Capture the cell that displays the provided text and extract its (X, Y) central coordinate. 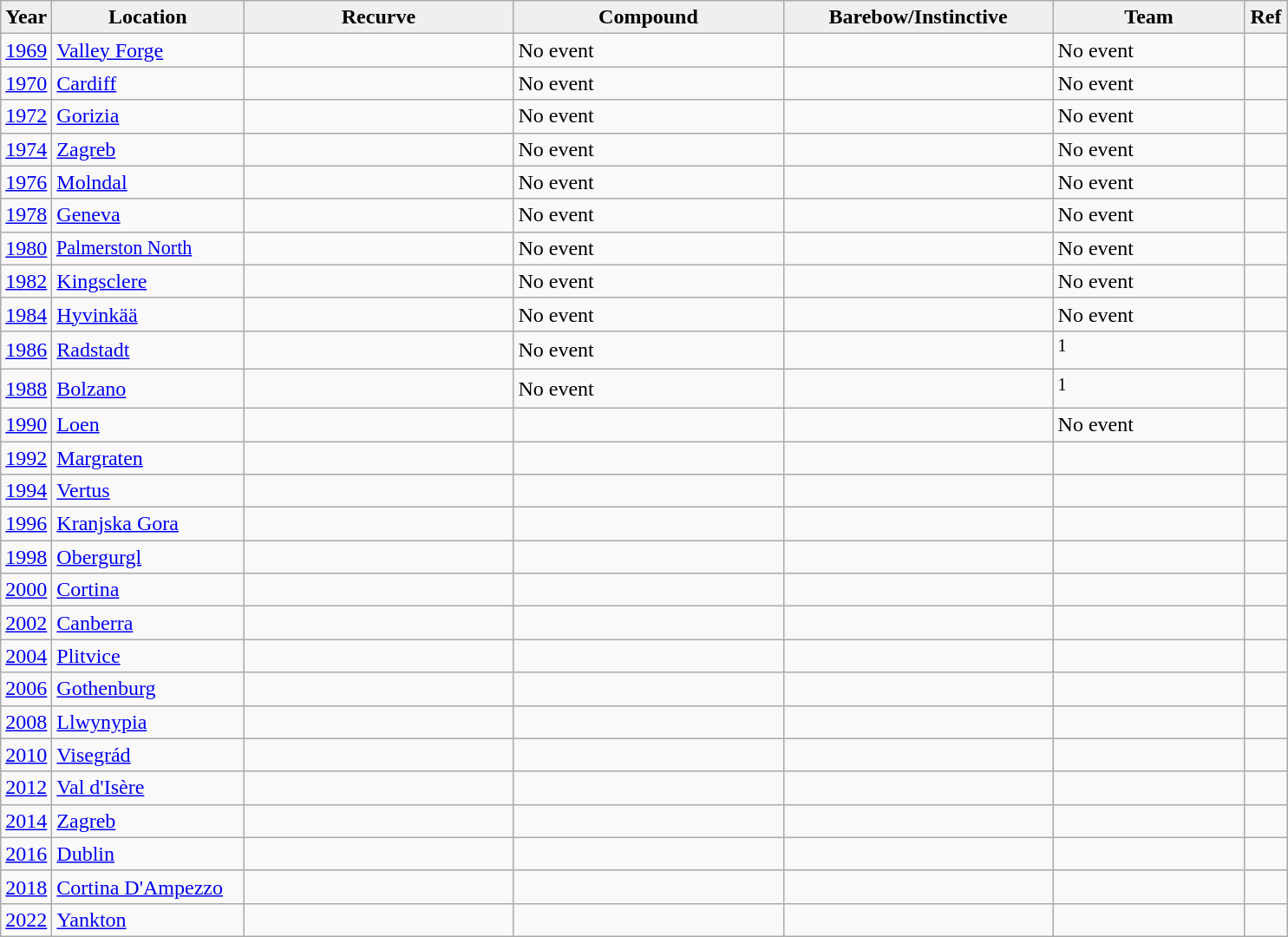
Kranjska Gora (147, 524)
Yankton (147, 920)
Hyvinkää (147, 314)
1978 (26, 215)
2016 (26, 854)
Team (1148, 17)
1996 (26, 524)
2002 (26, 623)
Vertus (147, 491)
Margraten (147, 458)
1972 (26, 116)
1974 (26, 149)
Cortina D'Ampezzo (147, 887)
1998 (26, 557)
Llwynypia (147, 722)
2022 (26, 920)
1994 (26, 491)
Year (26, 17)
2018 (26, 887)
Plitvice (147, 656)
Geneva (147, 215)
Molndal (147, 182)
Canberra (147, 623)
2012 (26, 788)
Obergurgl (147, 557)
Dublin (147, 854)
2000 (26, 590)
Palmerston North (147, 248)
Cortina (147, 590)
Kingsclere (147, 281)
1970 (26, 83)
1984 (26, 314)
Compound (649, 17)
Location (147, 17)
1986 (26, 351)
1976 (26, 182)
Gorizia (147, 116)
2008 (26, 722)
Cardiff (147, 83)
Recurve (378, 17)
1969 (26, 50)
1990 (26, 424)
Ref (1266, 17)
2004 (26, 656)
2014 (26, 821)
1988 (26, 389)
Barebow/Instinctive (918, 17)
Visegrád (147, 755)
1982 (26, 281)
2006 (26, 689)
Loen (147, 424)
Bolzano (147, 389)
Valley Forge (147, 50)
Radstadt (147, 351)
Gothenburg (147, 689)
2010 (26, 755)
Val d'Isère (147, 788)
1980 (26, 248)
1992 (26, 458)
